Provide the (x, y) coordinate of the cell's center where the given text is located.  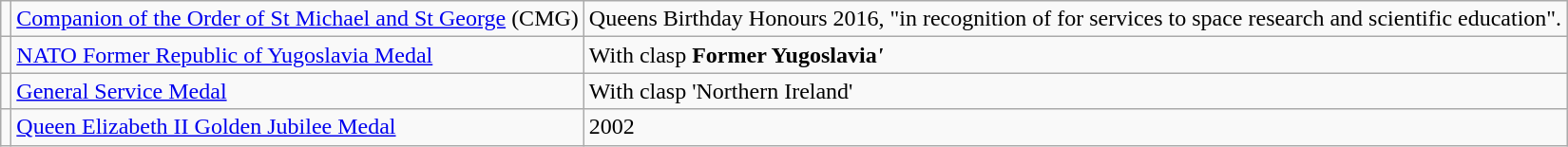
NATO Former Republic of Yugoslavia Medal (298, 55)
With clasp Former Yugoslavia' (1075, 55)
Queens Birthday Honours 2016, "in recognition of for services to space research and scientific education". (1075, 19)
Companion of the Order of St Michael and St George (CMG) (298, 19)
With clasp 'Northern Ireland' (1075, 91)
2002 (1075, 127)
Queen Elizabeth II Golden Jubilee Medal (298, 127)
General Service Medal (298, 91)
